Return (X, Y) of the center of cell containing provided text 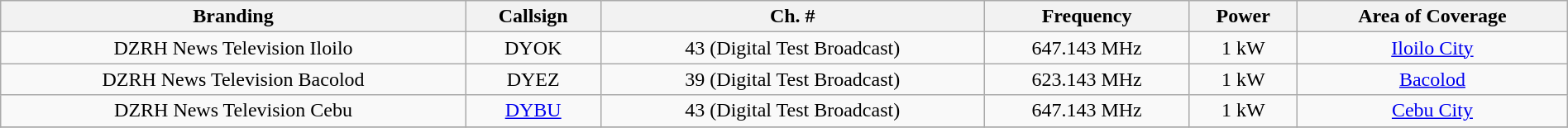
623.143 MHz (1087, 79)
39 (Digital Test Broadcast) (792, 79)
DZRH News Television Cebu (233, 111)
DYBU (533, 111)
DYEZ (533, 79)
Cebu City (1432, 111)
Callsign (533, 17)
Branding (233, 17)
Frequency (1087, 17)
DYOK (533, 48)
DZRH News Television Iloilo (233, 48)
Power (1244, 17)
Iloilo City (1432, 48)
DZRH News Television Bacolod (233, 79)
Area of Coverage (1432, 17)
Ch. # (792, 17)
Bacolod (1432, 79)
